Pinpoint the cell where the given text exists, returning its [X, Y] midpoint coordinate. 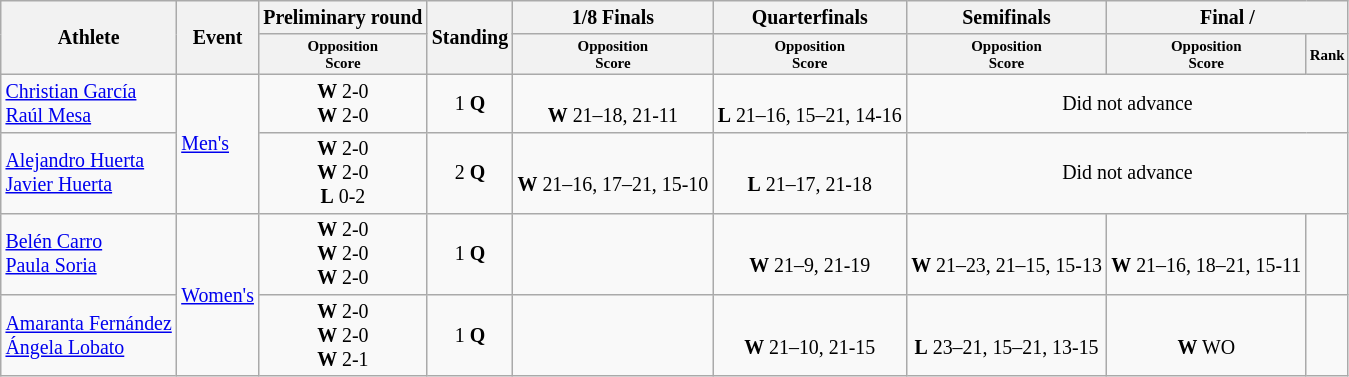
W 21–16, 18–21, 15-11 [1206, 254]
1/8 Finals [613, 18]
W 2-0 W 2-0 L 0-2 [343, 172]
Preliminary round [343, 18]
W WO [1206, 336]
Amaranta FernándezÁngela Lobato [89, 336]
W 21–23, 21–15, 15-13 [1006, 254]
W 21–9, 21-19 [810, 254]
Athlete [89, 38]
L 21–16, 15–21, 14-16 [810, 104]
Women's [217, 296]
Semifinals [1006, 18]
W 21–18, 21-11 [613, 104]
Men's [217, 144]
2 Q [470, 172]
W 2-0 W 2-0 [343, 104]
Alejandro HuertaJavier Huerta [89, 172]
Belén CarroPaula Soria [89, 254]
L 23–21, 15–21, 13-15 [1006, 336]
W 21–16, 17–21, 15-10 [613, 172]
L 21–17, 21-18 [810, 172]
Christian GarcíaRaúl Mesa [89, 104]
Rank [1327, 54]
W 21–10, 21-15 [810, 336]
Final / [1228, 18]
W 2-0 W 2-0 W 2-1 [343, 336]
Event [217, 38]
Standing [470, 38]
W 2-0 W 2-0 W 2-0 [343, 254]
Quarterfinals [810, 18]
